Detect which cell encompasses the target text, then output its (X, Y) center coordinate. 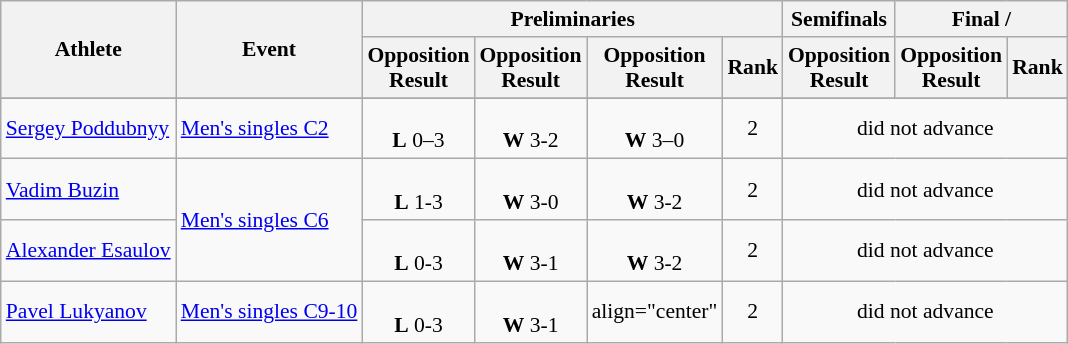
W 3–0 (655, 128)
Preliminaries (572, 19)
L 1-3 (418, 190)
Men's singles C6 (270, 220)
L 0–3 (418, 128)
W 3-0 (531, 190)
Sergey Poddubnyy (88, 128)
Athlete (88, 50)
Final / (982, 19)
Men's singles C2 (270, 128)
align="center" (655, 312)
Event (270, 50)
Semifinals (839, 19)
Pavel Lukyanov (88, 312)
Vadim Buzin (88, 190)
Alexander Esaulov (88, 250)
Men's singles C9-10 (270, 312)
